Find where the given text appears and provide that cell's center as [x, y] coordinate. 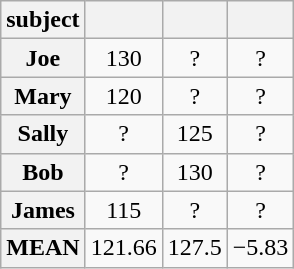
Joe [43, 58]
115 [124, 210]
Bob [43, 172]
120 [124, 96]
−5.83 [260, 248]
Sally [43, 134]
James [43, 210]
subject [43, 20]
127.5 [194, 248]
121.66 [124, 248]
Mary [43, 96]
125 [194, 134]
MEAN [43, 248]
